For the text-containing cell, return its midpoint in (x, y) coordinate format. 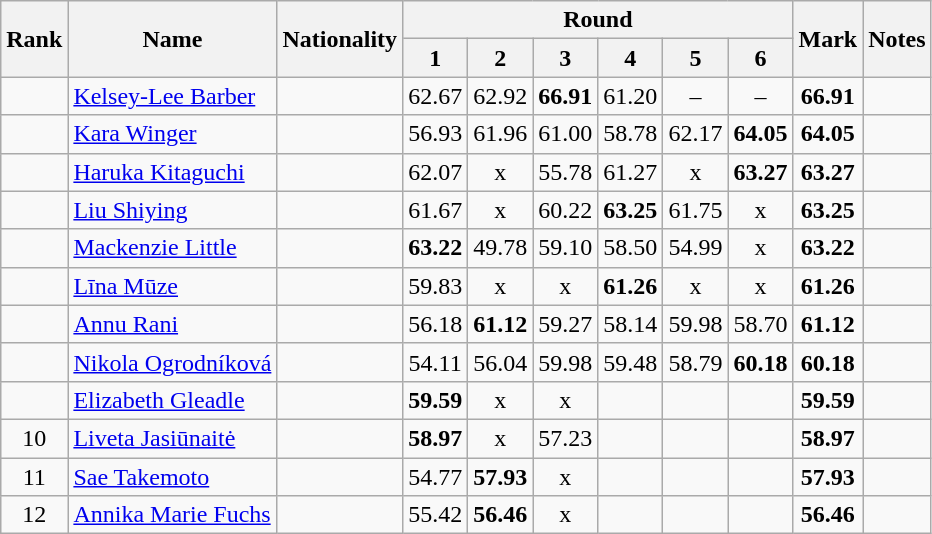
58.79 (696, 362)
61.00 (566, 134)
2 (500, 58)
59.10 (566, 248)
62.67 (436, 96)
Liveta Jasiūnaitė (172, 438)
55.78 (566, 172)
58.78 (630, 134)
57.23 (566, 438)
62.92 (500, 96)
Haruka Kitaguchi (172, 172)
59.83 (436, 286)
4 (630, 58)
60.22 (566, 210)
54.11 (436, 362)
54.77 (436, 477)
54.99 (696, 248)
59.48 (630, 362)
61.75 (696, 210)
6 (760, 58)
62.07 (436, 172)
61.96 (500, 134)
58.14 (630, 324)
1 (436, 58)
Annu Rani (172, 324)
Kara Winger (172, 134)
Notes (897, 39)
Sae Takemoto (172, 477)
59.27 (566, 324)
Rank (34, 39)
56.04 (500, 362)
56.93 (436, 134)
58.70 (760, 324)
56.18 (436, 324)
Līna Mūze (172, 286)
61.27 (630, 172)
Liu Shiying (172, 210)
Mackenzie Little (172, 248)
62.17 (696, 134)
61.67 (436, 210)
Nationality (340, 39)
Kelsey-Lee Barber (172, 96)
Elizabeth Gleadle (172, 400)
Nikola Ogrodníková (172, 362)
Name (172, 39)
58.50 (630, 248)
10 (34, 438)
55.42 (436, 515)
Mark (828, 39)
Annika Marie Fuchs (172, 515)
61.20 (630, 96)
11 (34, 477)
3 (566, 58)
49.78 (500, 248)
12 (34, 515)
Round (598, 20)
5 (696, 58)
